Return [X, Y] of the center of cell containing provided text 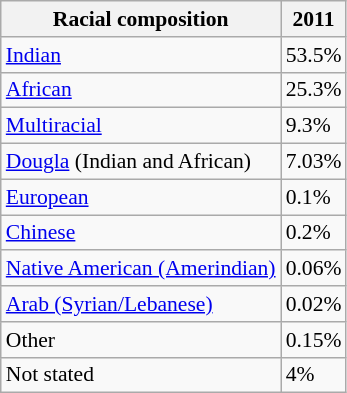
European [141, 197]
Not stated [141, 375]
53.5% [314, 55]
0.06% [314, 269]
African [141, 90]
Multiracial [141, 126]
2011 [314, 19]
0.15% [314, 340]
0.1% [314, 197]
Indian [141, 55]
25.3% [314, 90]
0.02% [314, 304]
Dougla (Indian and African) [141, 162]
7.03% [314, 162]
9.3% [314, 126]
4% [314, 375]
0.2% [314, 233]
Arab (Syrian/Lebanese) [141, 304]
Other [141, 340]
Chinese [141, 233]
Racial composition [141, 19]
Native American (Amerindian) [141, 269]
